Capture the cell that displays the provided text and extract its [X, Y] central coordinate. 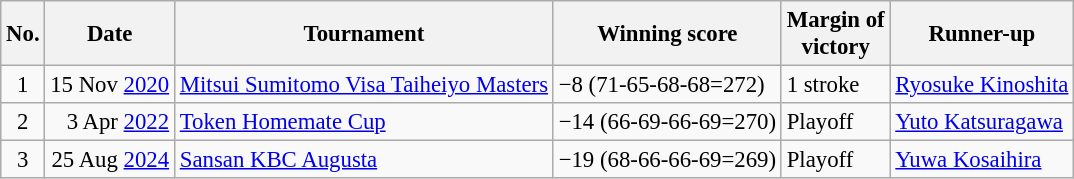
2 [23, 122]
No. [23, 34]
3 [23, 160]
−14 (66-69-66-69=270) [667, 122]
Token Homemate Cup [364, 122]
25 Aug 2024 [110, 160]
3 Apr 2022 [110, 122]
−8 (71-65-68-68=272) [667, 85]
Mitsui Sumitomo Visa Taiheiyo Masters [364, 85]
1 [23, 85]
Tournament [364, 34]
Runner-up [982, 34]
15 Nov 2020 [110, 85]
Margin ofvictory [836, 34]
Yuwa Kosaihira [982, 160]
Yuto Katsuragawa [982, 122]
1 stroke [836, 85]
Sansan KBC Augusta [364, 160]
Ryosuke Kinoshita [982, 85]
−19 (68-66-66-69=269) [667, 160]
Winning score [667, 34]
Date [110, 34]
